Output the [x, y] coordinate of the center of the cell containing the given text.  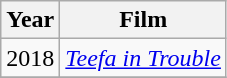
2018 [30, 58]
Year [30, 20]
Film [144, 20]
Teefa in Trouble [144, 58]
